From the cell containing the given text, extract its center point as (X, Y) coordinate. 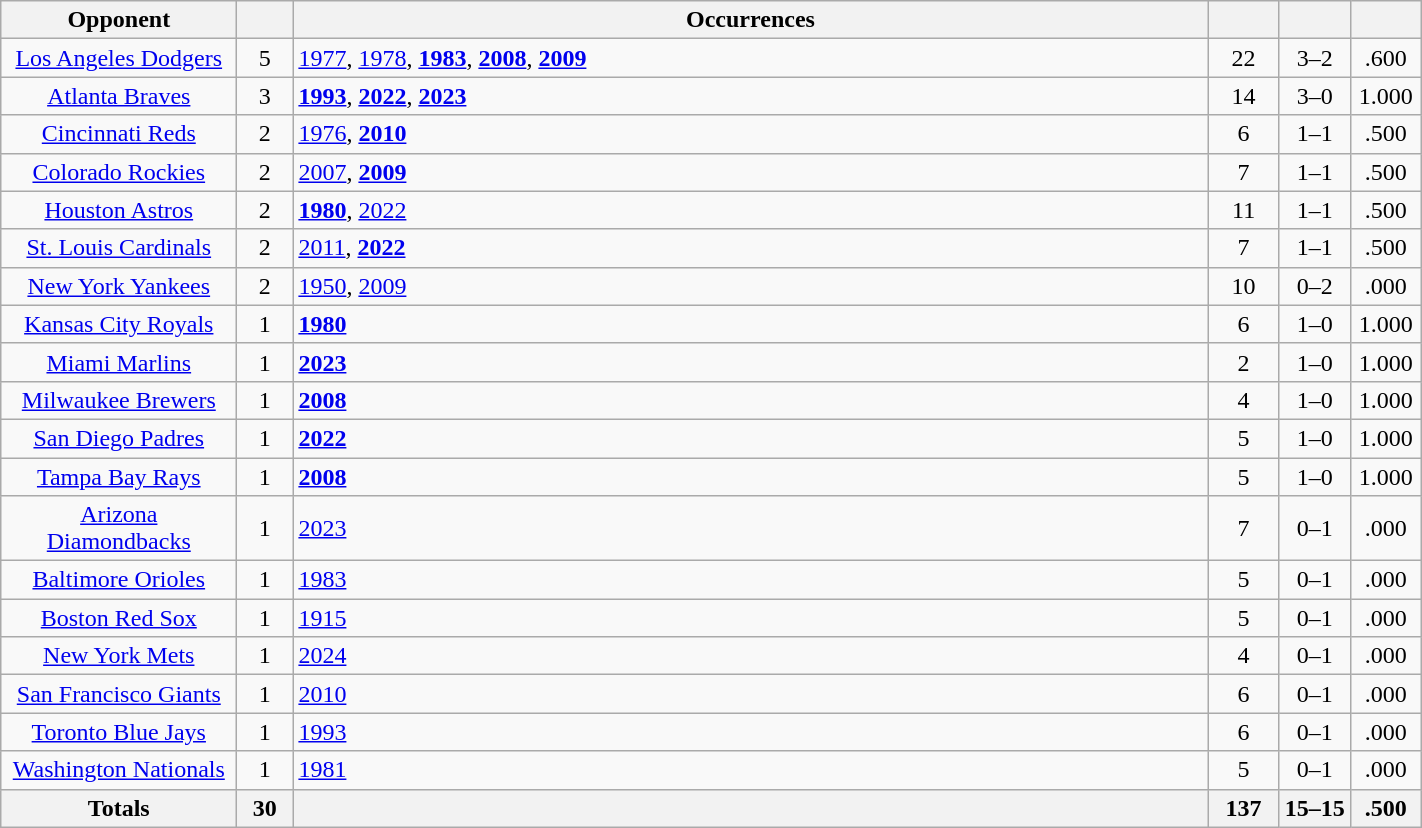
1981 (750, 770)
22 (1244, 58)
3 (265, 96)
2011, 2022 (750, 248)
Boston Red Sox (119, 618)
1977, 1978, 1983, 2008, 2009 (750, 58)
Kansas City Royals (119, 324)
Houston Astros (119, 210)
14 (1244, 96)
St. Louis Cardinals (119, 248)
Opponent (119, 20)
New York Mets (119, 656)
Cincinnati Reds (119, 134)
.600 (1386, 58)
2010 (750, 694)
San Diego Padres (119, 438)
1976, 2010 (750, 134)
2007, 2009 (750, 172)
Arizona Diamondbacks (119, 528)
Miami Marlins (119, 362)
11 (1244, 210)
1993, 2022, 2023 (750, 96)
3–2 (1314, 58)
2022 (750, 438)
Milwaukee Brewers (119, 400)
15–15 (1314, 808)
Los Angeles Dodgers (119, 58)
3–0 (1314, 96)
Toronto Blue Jays (119, 732)
1980, 2022 (750, 210)
Tampa Bay Rays (119, 477)
1980 (750, 324)
30 (265, 808)
2024 (750, 656)
Atlanta Braves (119, 96)
San Francisco Giants (119, 694)
Washington Nationals (119, 770)
1983 (750, 580)
10 (1244, 286)
Occurrences (750, 20)
Totals (119, 808)
1993 (750, 732)
137 (1244, 808)
0–2 (1314, 286)
1915 (750, 618)
Baltimore Orioles (119, 580)
1950, 2009 (750, 286)
Colorado Rockies (119, 172)
New York Yankees (119, 286)
